Search for the cell housing the specified text and yield its [x, y] center coordinate. 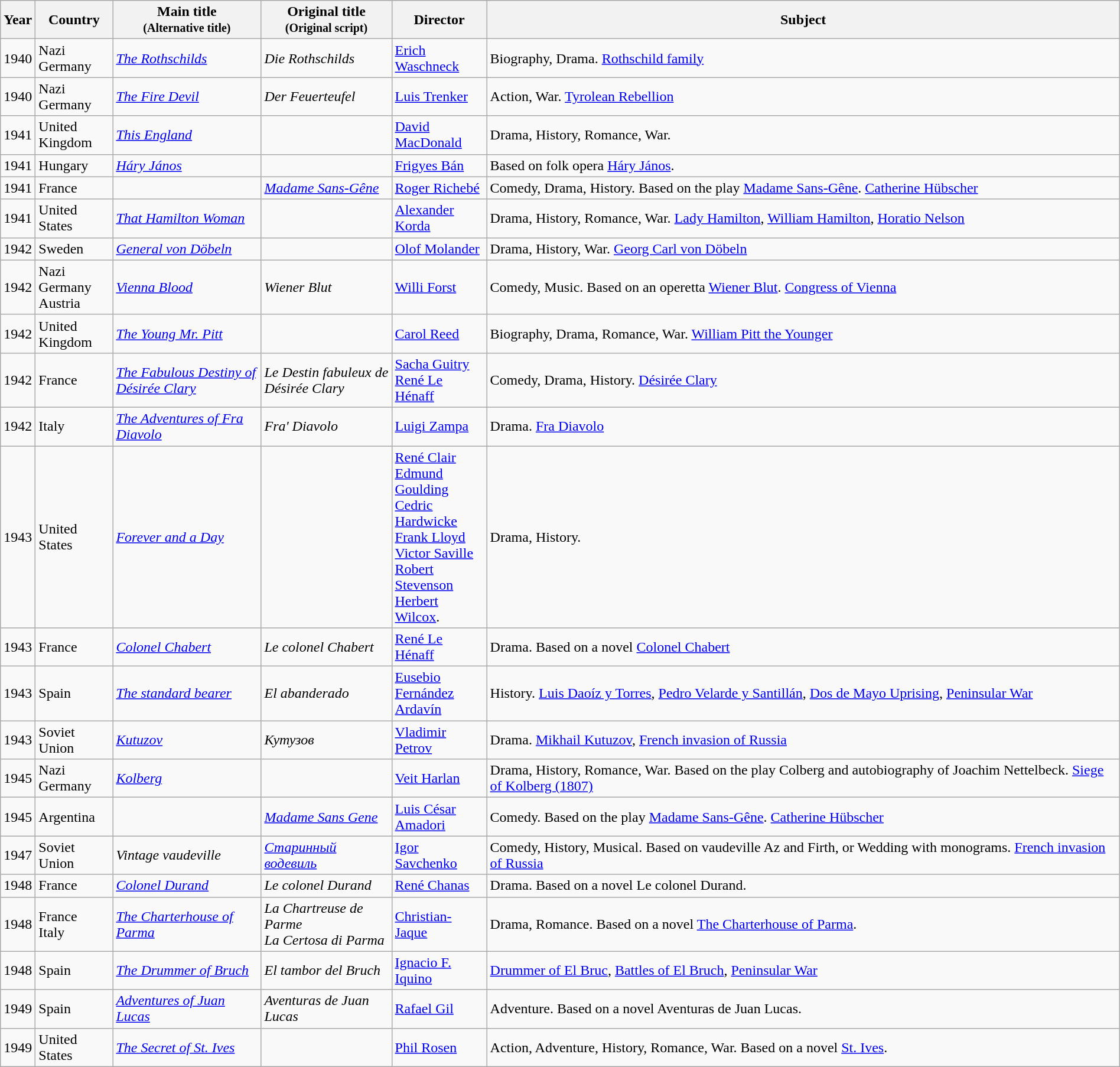
Frigyes Bán [439, 165]
Старинный водевиль [326, 855]
Vienna Blood [187, 287]
Háry János [187, 165]
Drama, Romance. Based on a novel The Charterhouse of Parma. [803, 924]
Director [439, 20]
Madame Sans-Gêne [326, 188]
Igor Savchenko [439, 855]
La Chartreuse de ParmeLa Certosa di Parma [326, 924]
Adventure. Based on a novel Aventuras de Juan Lucas. [803, 1009]
Eusebio Fernández Ardavín [439, 694]
Drama. Mikhail Kutuzov, French invasion of Russia [803, 740]
The Adventures of Fra Diavolo [187, 427]
Sacha GuitryRené Le Hénaff [439, 380]
Argentina [74, 816]
Drama, History. [803, 536]
Hungary [74, 165]
Colonel Durand [187, 886]
Colonel Chabert [187, 648]
Ignacio F. Iquino [439, 970]
Кутузов [326, 740]
Veit Harlan [439, 779]
Drama, History, Romance, War. Lady Hamilton, William Hamilton, Horatio Nelson [803, 219]
Luigi Zampa [439, 427]
Willi Forst [439, 287]
The Rothschilds [187, 58]
Luis César Amadori [439, 816]
Sweden [74, 249]
Le colonel Chabert [326, 648]
This England [187, 135]
Drama. Fra Diavolo [803, 427]
Drama, History, Romance, War. Based on the play Colberg and autobiography of Joachim Nettelbeck. Siege of Kolberg (1807) [803, 779]
Christian-Jaque [439, 924]
Le colonel Durand [326, 886]
The Fabulous Destiny of Désirée Clary [187, 380]
Le Destin fabuleux de Désirée Clary [326, 380]
Drama, History, Romance, War. [803, 135]
1947 [18, 855]
Die Rothschilds [326, 58]
Kolberg [187, 779]
Nazi GermanyAustria [74, 287]
Adventures of Juan Lucas [187, 1009]
René ClairEdmund GouldingCedric HardwickeFrank LloydVictor SavilleRobert StevensonHerbert Wilcox. [439, 536]
El tambor del Bruch [326, 970]
Biography, Drama. Rothschild family [803, 58]
Subject [803, 20]
Forever and a Day [187, 536]
The Drummer of Bruch [187, 970]
Drama, History, War. Georg Carl von Döbeln [803, 249]
Vintage vaudeville [187, 855]
Drama. Based on a novel Colonel Chabert [803, 648]
Vladimir Petrov [439, 740]
The Charterhouse of Parma [187, 924]
Year [18, 20]
Madame Sans Gene [326, 816]
Rafael Gil [439, 1009]
Country [74, 20]
El abanderado [326, 694]
Carol Reed [439, 333]
Wiener Blut [326, 287]
Comedy. Based on the play Madame Sans-Gêne. Catherine Hübscher [803, 816]
Drummer of El Bruc, Battles of El Bruch, Peninsular War [803, 970]
FranceItaly [74, 924]
The Secret of St. Ives [187, 1047]
Erich Waschneck [439, 58]
Comedy, Music. Based on an operetta Wiener Blut. Congress of Vienna [803, 287]
Biography, Drama, Romance, War. William Pitt the Younger [803, 333]
History. Luis Daoíz y Torres, Pedro Velarde y Santillán, Dos de Mayo Uprising, Peninsular War [803, 694]
Main title(Alternative title) [187, 20]
Roger Richebé [439, 188]
Olof Molander [439, 249]
The Young Mr. Pitt [187, 333]
René Chanas [439, 886]
Comedy, History, Musical. Based on vaudeville Az and Firth, or Wedding with monograms. French invasion of Russia [803, 855]
Original title(Original script) [326, 20]
Based on folk opera Háry János. [803, 165]
René Le Hénaff [439, 648]
Italy [74, 427]
Der Feuerteufel [326, 97]
Phil Rosen [439, 1047]
Action, War. Tyrolean Rebellion [803, 97]
That Hamilton Woman [187, 219]
Fra' Diavolo [326, 427]
Alexander Korda [439, 219]
The Fire Devil [187, 97]
David MacDonald [439, 135]
General von Döbeln [187, 249]
Luis Trenker [439, 97]
The standard bearer [187, 694]
Drama. Based on a novel Le colonel Durand. [803, 886]
Comedy, Drama, History. Désirée Clary [803, 380]
Comedy, Drama, History. Based on the play Madame Sans-Gêne. Catherine Hübscher [803, 188]
Aventuras de Juan Lucas [326, 1009]
Kutuzov [187, 740]
Action, Adventure, History, Romance, War. Based on a novel St. Ives. [803, 1047]
